From the cell containing the given text, extract its center point as [X, Y] coordinate. 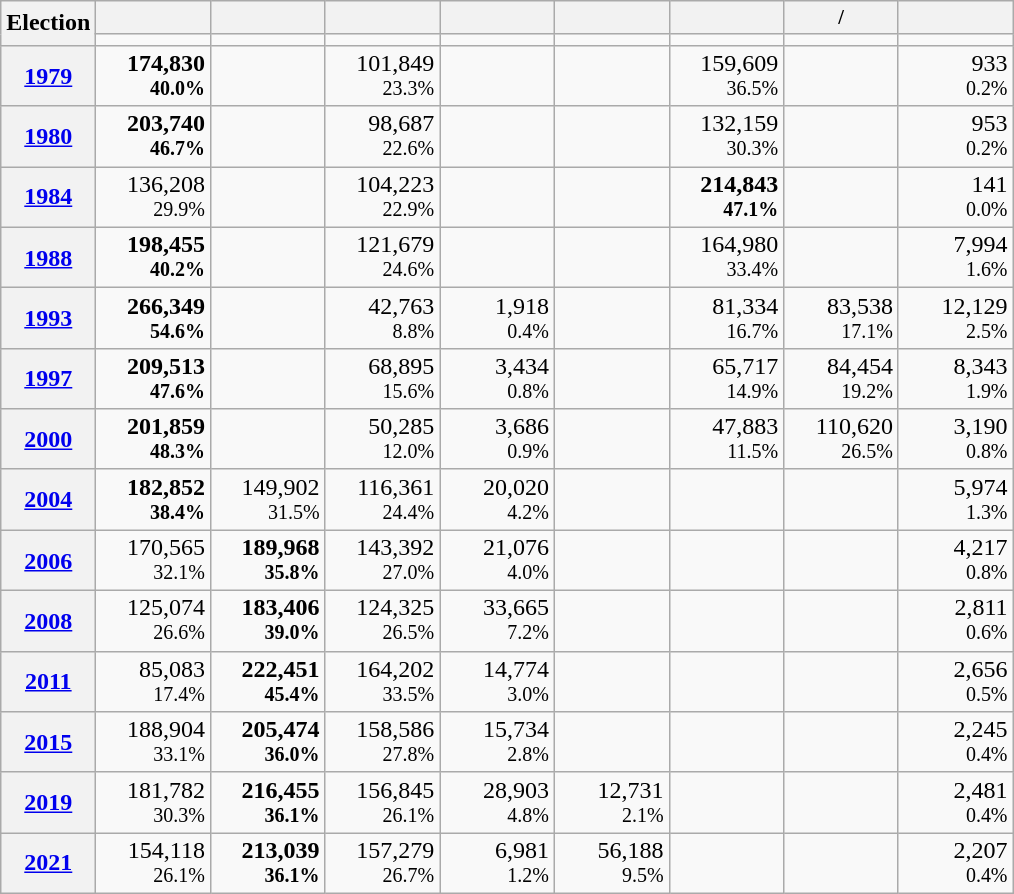
124,32526.5% [382, 622]
33,6657.2% [498, 622]
6,9811.2% [498, 864]
2004 [48, 500]
209,51347.6% [154, 378]
81,33416.7% [726, 318]
116,36124.4% [382, 500]
2021 [48, 864]
47,88311.5% [726, 440]
203,74046.7% [154, 136]
222,45145.4% [268, 682]
50,28512.0% [382, 440]
2015 [48, 742]
98,68722.6% [382, 136]
Election [48, 24]
20,0204.2% [498, 500]
159,60936.5% [726, 76]
2006 [48, 560]
15,7342.8% [498, 742]
/ [842, 18]
84,45419.2% [842, 378]
9330.2% [956, 76]
157,27926.7% [382, 864]
1997 [48, 378]
201,85948.3% [154, 440]
1988 [48, 258]
158,58627.8% [382, 742]
2,2450.4% [956, 742]
12,1292.5% [956, 318]
2000 [48, 440]
28,9034.8% [498, 802]
132,15930.3% [726, 136]
266,34954.6% [154, 318]
12,7312.1% [612, 802]
68,89515.6% [382, 378]
125,07426.6% [154, 622]
2,8110.6% [956, 622]
56,1889.5% [612, 864]
2019 [48, 802]
65,71714.9% [726, 378]
188,90433.1% [154, 742]
156,84526.1% [382, 802]
42,7638.8% [382, 318]
2,6560.5% [956, 682]
214,84347.1% [726, 198]
182,85238.4% [154, 500]
174,83040.0% [154, 76]
136,20829.9% [154, 198]
14,7743.0% [498, 682]
1993 [48, 318]
1980 [48, 136]
104,22322.9% [382, 198]
164,20233.5% [382, 682]
205,47436.0% [268, 742]
143,39227.0% [382, 560]
2008 [48, 622]
1979 [48, 76]
154,11826.1% [154, 864]
1984 [48, 198]
164,98033.4% [726, 258]
5,9741.3% [956, 500]
3,4340.8% [498, 378]
183,40639.0% [268, 622]
170,56532.1% [154, 560]
2011 [48, 682]
83,53817.1% [842, 318]
8,3431.9% [956, 378]
85,08317.4% [154, 682]
216,45536.1% [268, 802]
1,9180.4% [498, 318]
198,45540.2% [154, 258]
2,2070.4% [956, 864]
21,0764.0% [498, 560]
149,90231.5% [268, 500]
189,96835.8% [268, 560]
4,2170.8% [956, 560]
2,4810.4% [956, 802]
121,67924.6% [382, 258]
110,62026.5% [842, 440]
1410.0% [956, 198]
213,03936.1% [268, 864]
7,9941.6% [956, 258]
3,6860.9% [498, 440]
181,78230.3% [154, 802]
101,84923.3% [382, 76]
3,1900.8% [956, 440]
9530.2% [956, 136]
